Return the [x, y] coordinate for the center point of the cell that contains the specified text.  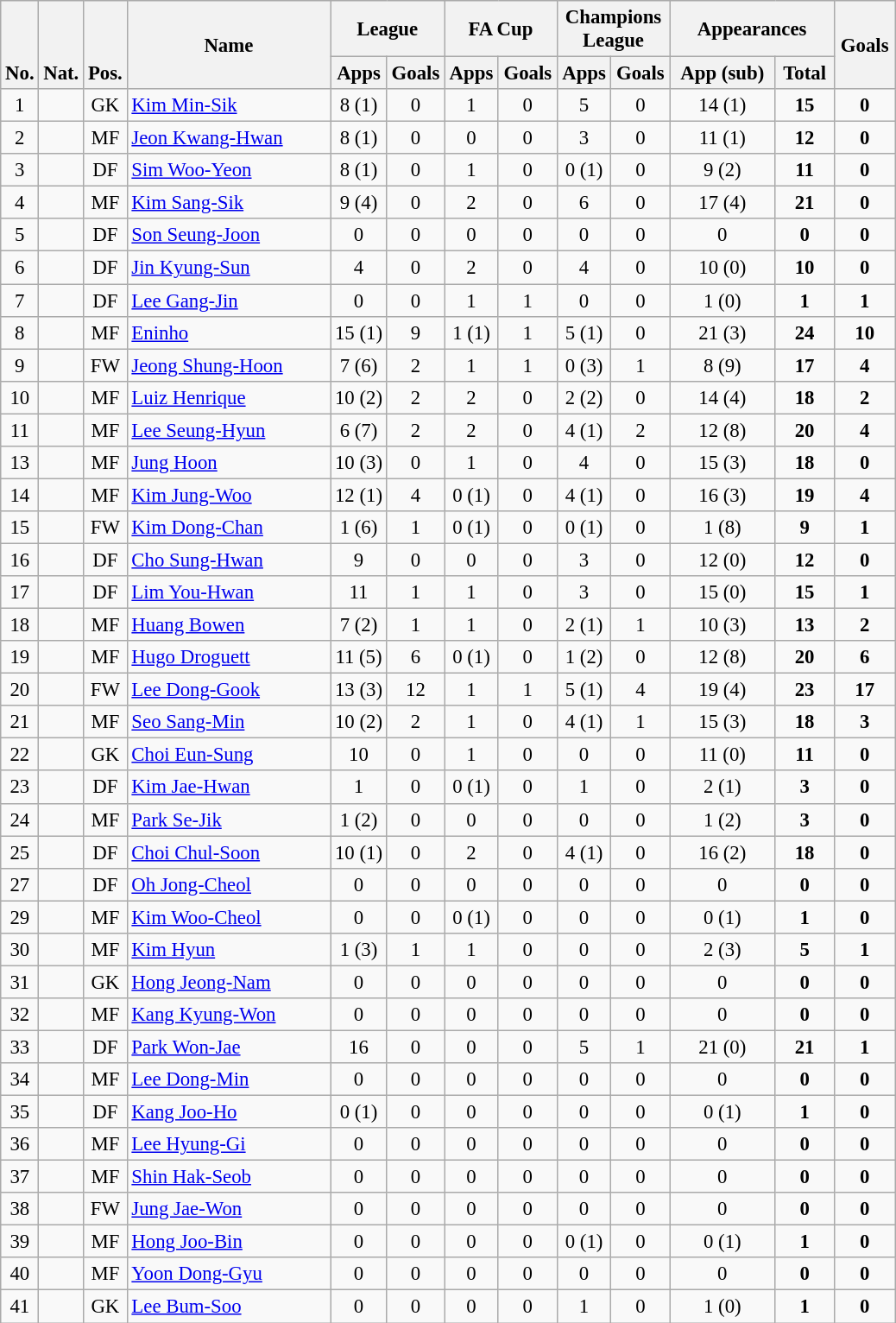
Sim Woo-Yeon [229, 170]
Lee Gang-Jin [229, 301]
11 (5) [359, 657]
8 (9) [722, 365]
22 [20, 755]
Shin Hak-Seob [229, 1177]
14 [20, 495]
League [388, 29]
Appearances [753, 29]
7 (6) [359, 365]
1 (1) [471, 332]
40 [20, 1274]
Name [229, 45]
Kim Sang-Sik [229, 203]
Lee Dong-Min [229, 1079]
Yoon Dong-Gyu [229, 1274]
2 (2) [584, 397]
Jeong Shung-Hoon [229, 365]
Son Seung-Joon [229, 236]
13 (3) [359, 690]
32 [20, 1015]
Kang Kyung-Won [229, 1015]
Champions League [613, 29]
Eninho [229, 332]
8 [20, 332]
1 (6) [359, 528]
Jin Kyung-Sun [229, 268]
Lim You-Hwan [229, 592]
Lee Dong-Gook [229, 690]
16 (3) [722, 495]
35 [20, 1112]
11 (0) [722, 755]
Seo Sang-Min [229, 722]
37 [20, 1177]
38 [20, 1209]
30 [20, 950]
Lee Seung-Hyun [229, 430]
14 (4) [722, 397]
16 (2) [722, 852]
Oh Jong-Cheol [229, 884]
Kim Min-Sik [229, 105]
25 [20, 852]
Kim Jae-Hwan [229, 788]
9 (2) [722, 170]
12 (1) [359, 495]
15 (1) [359, 332]
36 [20, 1144]
Luiz Henrique [229, 397]
2 (3) [722, 950]
31 [20, 982]
Kim Jung-Woo [229, 495]
19 (4) [722, 690]
27 [20, 884]
21 (3) [722, 332]
0 (3) [584, 365]
Total [805, 73]
Jeon Kwang-Hwan [229, 138]
Park Won-Jae [229, 1047]
10 (1) [359, 852]
Kim Woo-Cheol [229, 917]
Park Se-Jik [229, 820]
1 (3) [359, 950]
Nat. [61, 45]
14 (1) [722, 105]
Jung Hoon [229, 463]
Kim Hyun [229, 950]
9 (4) [359, 203]
39 [20, 1242]
Kim Dong-Chan [229, 528]
11 (1) [722, 138]
FA Cup [501, 29]
17 (4) [722, 203]
7 (2) [359, 625]
12 (0) [722, 560]
21 (0) [722, 1047]
Cho Sung-Hwan [229, 560]
Lee Hyung-Gi [229, 1144]
15 (0) [722, 592]
41 [20, 1307]
App (sub) [722, 73]
Huang Bowen [229, 625]
No. [20, 45]
Hong Jeong-Nam [229, 982]
Hong Joo-Bin [229, 1242]
Pos. [105, 45]
Choi Eun-Sung [229, 755]
Hugo Droguett [229, 657]
6 (7) [359, 430]
33 [20, 1047]
Lee Bum-Soo [229, 1307]
10 (0) [722, 268]
34 [20, 1079]
1 (8) [722, 528]
Kang Joo-Ho [229, 1112]
Choi Chul-Soon [229, 852]
29 [20, 917]
Jung Jae-Won [229, 1209]
7 [20, 301]
